Output the [X, Y] coordinate of the center of the cell containing the given text.  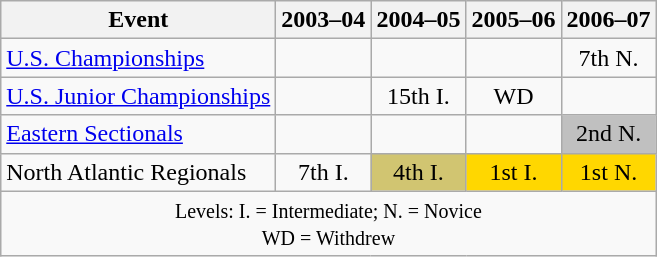
Eastern Sectionals [138, 134]
1st N. [608, 172]
4th I. [418, 172]
2006–07 [608, 20]
Levels: I. = Intermediate; N. = NoviceWD = Withdrew [328, 224]
7th I. [324, 172]
1st I. [514, 172]
7th N. [608, 58]
2005–06 [514, 20]
U.S. Championships [138, 58]
2nd N. [608, 134]
WD [514, 96]
2003–04 [324, 20]
15th I. [418, 96]
U.S. Junior Championships [138, 96]
Event [138, 20]
2004–05 [418, 20]
North Atlantic Regionals [138, 172]
